Output the (X, Y) coordinate of the center of the cell containing the given text.  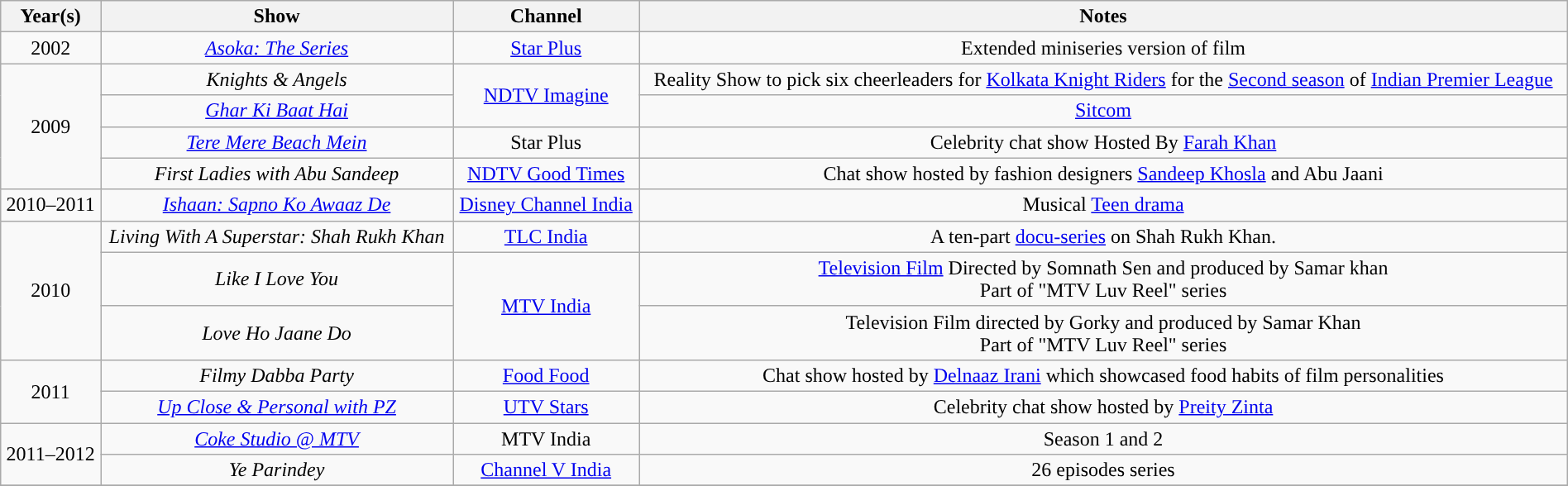
Like I Love You (277, 279)
Ghar Ki Baat Hai (277, 111)
Ishaan: Sapno Ko Awaaz De (277, 205)
Up Close & Personal with PZ (277, 407)
Celebrity chat show hosted by Preity Zinta (1103, 407)
Disney Channel India (546, 205)
2011 (51, 391)
A ten-part docu-series on Shah Rukh Khan. (1103, 236)
Filmy Dabba Party (277, 375)
Channel (546, 17)
Notes (1103, 17)
2010–2011 (51, 205)
Sitcom (1103, 111)
Knights & Angels (277, 79)
NDTV Good Times (546, 174)
Ye Parindey (277, 470)
Reality Show to pick six cheerleaders for Kolkata Knight Riders for the Second season of Indian Premier League (1103, 79)
Musical Teen drama (1103, 205)
Television Film directed by Gorky and produced by Samar Khan Part of "MTV Luv Reel" series (1103, 332)
Living With A Superstar: Shah Rukh Khan (277, 236)
Chat show hosted by fashion designers Sandeep Khosla and Abu Jaani (1103, 174)
Celebrity chat show Hosted By Farah Khan (1103, 142)
Coke Studio @ MTV (277, 439)
26 episodes series (1103, 470)
Television Film Directed by Somnath Sen and produced by Samar khan Part of "MTV Luv Reel" series (1103, 279)
Tere Mere Beach Mein (277, 142)
2011–2012 (51, 455)
Channel V India (546, 470)
First Ladies with Abu Sandeep (277, 174)
Year(s) (51, 17)
UTV Stars (546, 407)
Food Food (546, 375)
Season 1 and 2 (1103, 439)
Love Ho Jaane Do (277, 332)
Chat show hosted by Delnaaz Irani which showcased food habits of film personalities (1103, 375)
2002 (51, 48)
2009 (51, 126)
Show (277, 17)
TLC India (546, 236)
Extended miniseries version of film (1103, 48)
Asoka: The Series (277, 48)
NDTV Imagine (546, 95)
2010 (51, 290)
